Detect which cell encompasses the target text, then output its (X, Y) center coordinate. 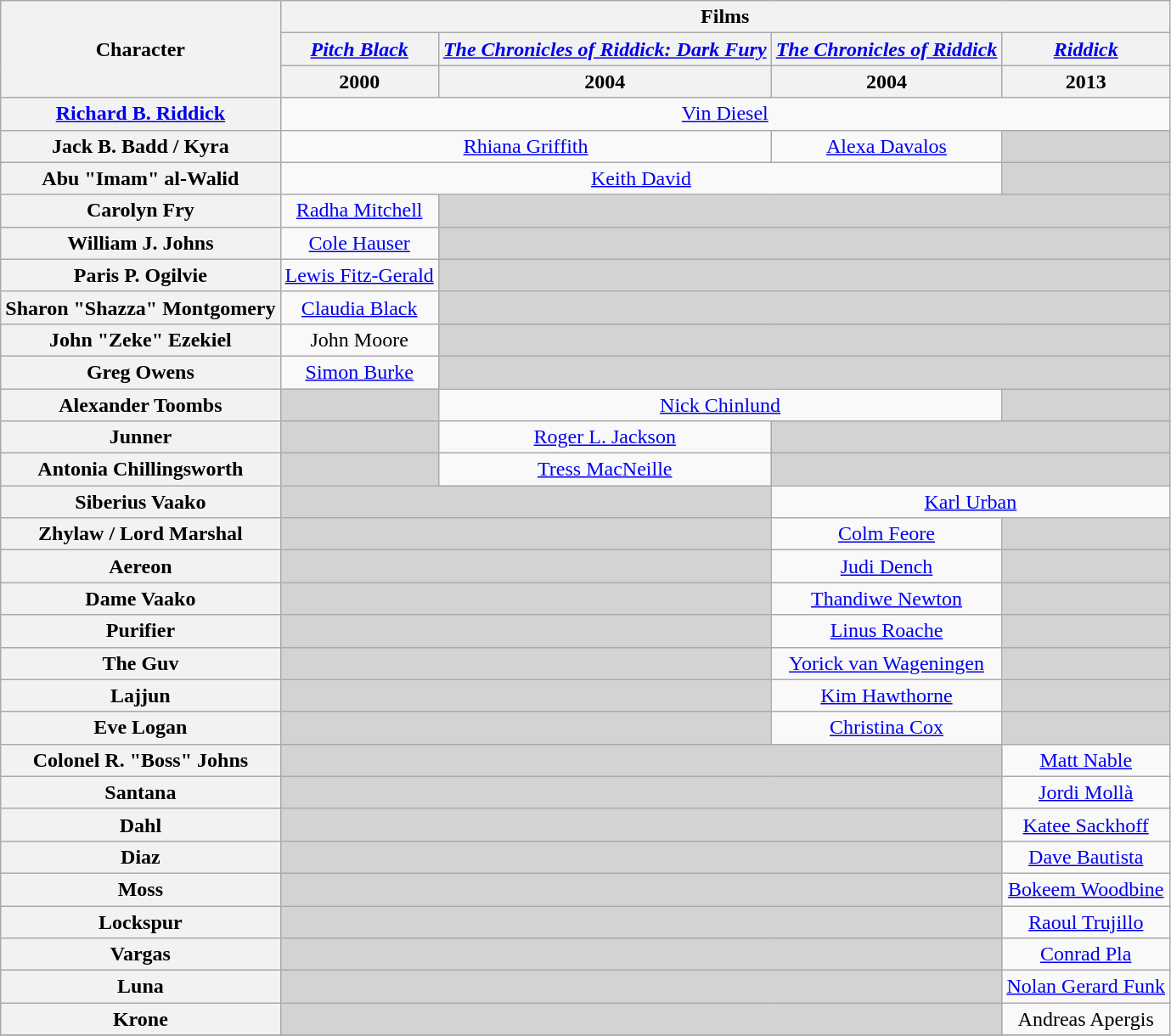
Nick Chinlund (720, 405)
Dahl (141, 825)
The Guv (141, 663)
Karl Urban (970, 502)
Linus Roache (887, 631)
Simon Burke (359, 372)
Bokeem Woodbine (1086, 889)
John "Zeke" Ezekiel (141, 340)
Rhiana Griffith (526, 146)
Eve Logan (141, 728)
William J. Johns (141, 243)
Greg Owens (141, 372)
Colm Feore (887, 534)
Moss (141, 889)
Keith David (641, 178)
Kim Hawthorne (887, 695)
Santana (141, 792)
Andreas Apergis (1086, 1019)
Junner (141, 437)
Lewis Fitz-Gerald (359, 275)
2013 (1086, 82)
Vargas (141, 954)
Thandiwe Newton (887, 599)
2000 (359, 82)
Carolyn Fry (141, 211)
Dave Bautista (1086, 857)
Diaz (141, 857)
Jack B. Badd / Kyra (141, 146)
Character (141, 49)
Katee Sackhoff (1086, 825)
Luna (141, 987)
Aereon (141, 566)
Radha Mitchell (359, 211)
Colonel R. "Boss" Johns (141, 760)
Dame Vaako (141, 599)
Nolan Gerard Funk (1086, 987)
Vin Diesel (725, 114)
Lockspur (141, 921)
Lajjun (141, 695)
Sharon "Shazza" Montgomery (141, 307)
Abu "Imam" al-Walid (141, 178)
Siberius Vaako (141, 502)
Richard B. Riddick (141, 114)
Yorick van Wageningen (887, 663)
Tress MacNeille (605, 470)
Krone (141, 1019)
Roger L. Jackson (605, 437)
Films (725, 17)
Matt Nable (1086, 760)
Riddick (1086, 49)
Raoul Trujillo (1086, 921)
Zhylaw / Lord Marshal (141, 534)
Antonia Chillingsworth (141, 470)
Conrad Pla (1086, 954)
Pitch Black (359, 49)
The Chronicles of Riddick (887, 49)
Christina Cox (887, 728)
Alexa Davalos (887, 146)
Cole Hauser (359, 243)
Jordi Mollà (1086, 792)
The Chronicles of Riddick: Dark Fury (605, 49)
Judi Dench (887, 566)
John Moore (359, 340)
Paris P. Ogilvie (141, 275)
Alexander Toombs (141, 405)
Claudia Black (359, 307)
Purifier (141, 631)
